Find where the given text appears and provide that cell's center as (x, y) coordinate. 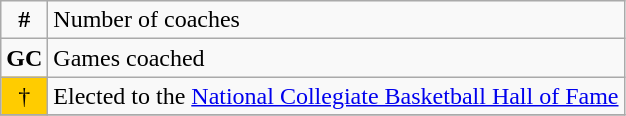
Elected to the National Collegiate Basketball Hall of Fame (336, 96)
Number of coaches (336, 20)
GC (24, 58)
† (24, 96)
Games coached (336, 58)
# (24, 20)
